Return [x, y] of the center of cell containing provided text 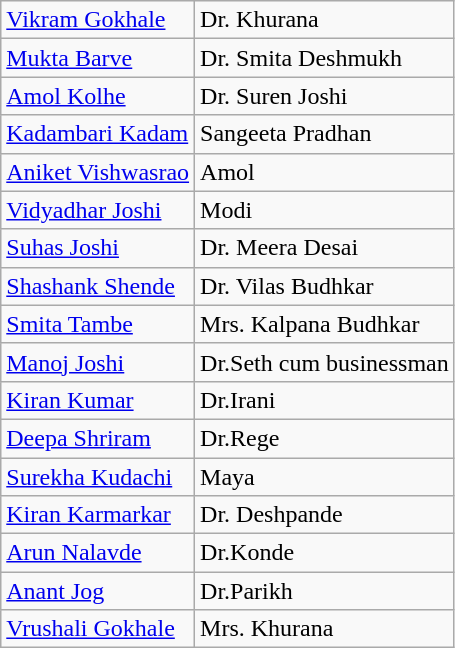
Anant Jog [98, 591]
Kiran Kumar [98, 400]
Mrs. Khurana [325, 629]
Dr. Khurana [325, 20]
Amol Kolhe [98, 96]
Manoj Joshi [98, 362]
Shashank Shende [98, 286]
Smita Tambe [98, 324]
Aniket Vishwasrao [98, 172]
Amol [325, 172]
Dr. Suren Joshi [325, 96]
Suhas Joshi [98, 248]
Modi [325, 210]
Vikram Gokhale [98, 20]
Kiran Karmarkar [98, 515]
Dr. Deshpande [325, 515]
Maya [325, 477]
Dr. Smita Deshmukh [325, 58]
Dr.Konde [325, 553]
Dr.Irani [325, 400]
Kadambari Kadam [98, 134]
Dr.Rege [325, 438]
Arun Nalavde [98, 553]
Mrs. Kalpana Budhkar [325, 324]
Surekha Kudachi [98, 477]
Deepa Shriram [98, 438]
Vrushali Gokhale [98, 629]
Dr. Meera Desai [325, 248]
Dr. Vilas Budhkar [325, 286]
Vidyadhar Joshi [98, 210]
Dr.Parikh [325, 591]
Dr.Seth cum businessman [325, 362]
Mukta Barve [98, 58]
Sangeeta Pradhan [325, 134]
